Find where the given text appears and provide that cell's center as [X, Y] coordinate. 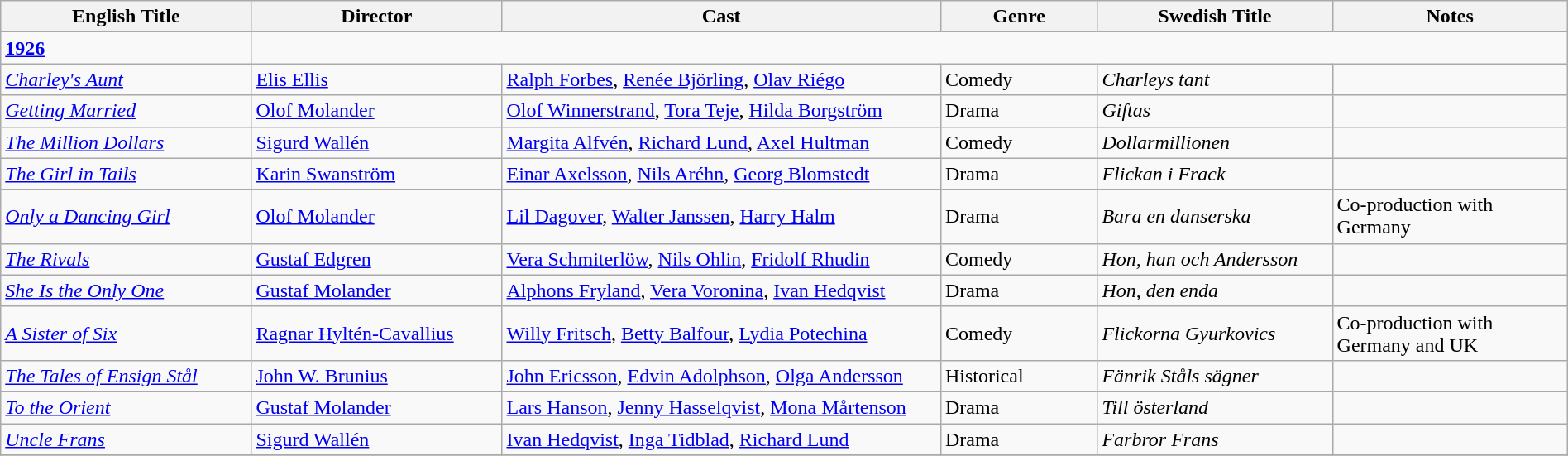
Lars Hanson, Jenny Hasselqvist, Mona Mårtenson [721, 407]
Einar Axelsson, Nils Aréhn, Georg Blomstedt [721, 174]
Willy Fritsch, Betty Balfour, Lydia Potechina [721, 333]
Till österland [1215, 407]
Historical [1019, 376]
Alphons Fryland, Vera Voronina, Ivan Hedqvist [721, 290]
The Rivals [126, 259]
Charleys tant [1215, 79]
Getting Married [126, 111]
Ivan Hedqvist, Inga Tidblad, Richard Lund [721, 439]
1926 [126, 48]
Swedish Title [1215, 17]
Elis Ellis [377, 79]
The Girl in Tails [126, 174]
Margita Alfvén, Richard Lund, Axel Hultman [721, 142]
Charley's Aunt [126, 79]
Co-production with Germany [1450, 217]
Giftas [1215, 111]
Ragnar Hyltén-Cavallius [377, 333]
Vera Schmiterlöw, Nils Ohlin, Fridolf Rhudin [721, 259]
John Ericsson, Edvin Adolphson, Olga Andersson [721, 376]
Co-production with Germany and UK [1450, 333]
English Title [126, 17]
Genre [1019, 17]
Gustaf Edgren [377, 259]
Farbror Frans [1215, 439]
Olof Winnerstrand, Tora Teje, Hilda Borgström [721, 111]
Only a Dancing Girl [126, 217]
A Sister of Six [126, 333]
To the Orient [126, 407]
Uncle Frans [126, 439]
Dollarmillionen [1215, 142]
Fänrik Ståls sägner [1215, 376]
Director [377, 17]
Hon, den enda [1215, 290]
Cast [721, 17]
Hon, han och Andersson [1215, 259]
Flickorna Gyurkovics [1215, 333]
Lil Dagover, Walter Janssen, Harry Halm [721, 217]
Notes [1450, 17]
The Million Dollars [126, 142]
John W. Brunius [377, 376]
Flickan i Frack [1215, 174]
She Is the Only One [126, 290]
The Tales of Ensign Stål [126, 376]
Bara en danserska [1215, 217]
Ralph Forbes, Renée Björling, Olav Riégo [721, 79]
Karin Swanström [377, 174]
